Scan for the cell matching the given text and deliver its [X, Y] coordinate at center. 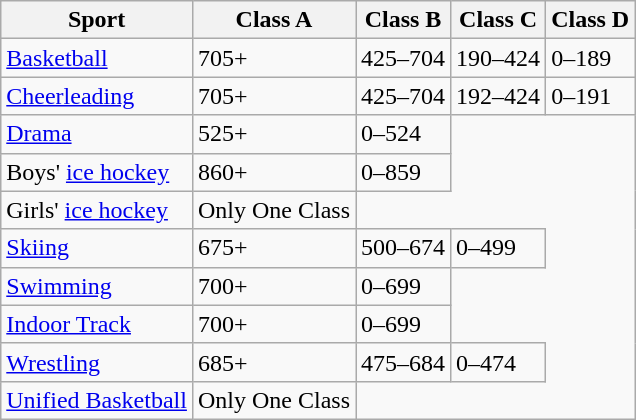
860+ [274, 172]
Class C [498, 20]
0–191 [590, 96]
Cheerleading [97, 96]
0–524 [404, 134]
Boys' ice hockey [97, 172]
Unified Basketball [97, 400]
Indoor Track [97, 324]
Wrestling [97, 362]
Class D [590, 20]
Class A [274, 20]
Girls' ice hockey [97, 210]
685+ [274, 362]
0–189 [590, 58]
500–674 [404, 248]
190–424 [498, 58]
475–684 [404, 362]
Drama [97, 134]
192–424 [498, 96]
675+ [274, 248]
Basketball [97, 58]
525+ [274, 134]
Swimming [97, 286]
Sport [97, 20]
0–499 [498, 248]
Class B [404, 20]
0–474 [498, 362]
0–859 [404, 172]
Skiing [97, 248]
